Return the (x, y) coordinate for the center point of the cell that contains the specified text.  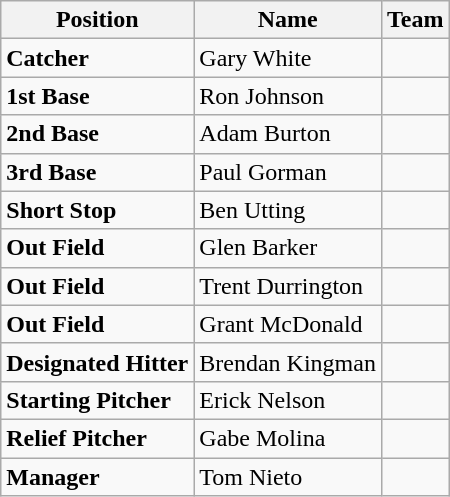
Grant McDonald (288, 324)
Short Stop (98, 210)
2nd Base (98, 134)
3rd Base (98, 172)
Gary White (288, 58)
Erick Nelson (288, 400)
Paul Gorman (288, 172)
Ron Johnson (288, 96)
Name (288, 20)
Tom Nieto (288, 477)
Ben Utting (288, 210)
Catcher (98, 58)
Glen Barker (288, 248)
Manager (98, 477)
Brendan Kingman (288, 362)
1st Base (98, 96)
Starting Pitcher (98, 400)
Relief Pitcher (98, 438)
Position (98, 20)
Designated Hitter (98, 362)
Trent Durrington (288, 286)
Team (415, 20)
Adam Burton (288, 134)
Gabe Molina (288, 438)
